Provide the [x, y] coordinate of the cell's center where the given text is located.  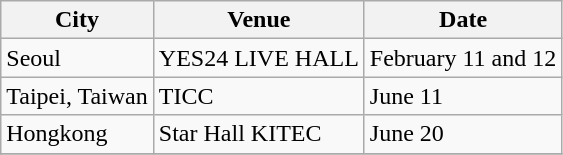
June 11 [462, 96]
Date [462, 20]
Venue [258, 20]
June 20 [462, 134]
YES24 LIVE HALL [258, 58]
Star Hall KITEC [258, 134]
Taipei, Taiwan [78, 96]
TICC [258, 96]
City [78, 20]
Hongkong [78, 134]
Seoul [78, 58]
February 11 and 12 [462, 58]
